Identify which cell holds the provided text, then report its (x, y) central coordinate. 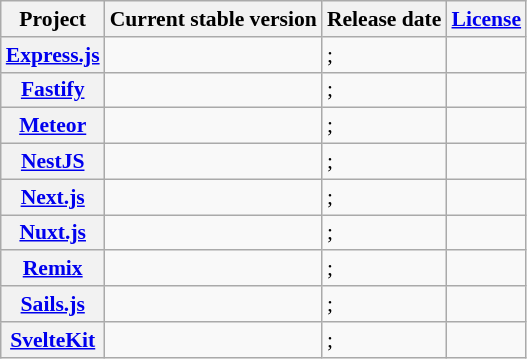
SvelteKit (53, 340)
Next.js (53, 197)
Release date (384, 19)
Project (53, 19)
Nuxt.js (53, 233)
NestJS (53, 162)
Current stable version (214, 19)
Express.js (53, 55)
Meteor (53, 126)
License (486, 19)
Remix (53, 269)
Sails.js (53, 304)
Fastify (53, 90)
